Find where the given text appears and provide that cell's center as (X, Y) coordinate. 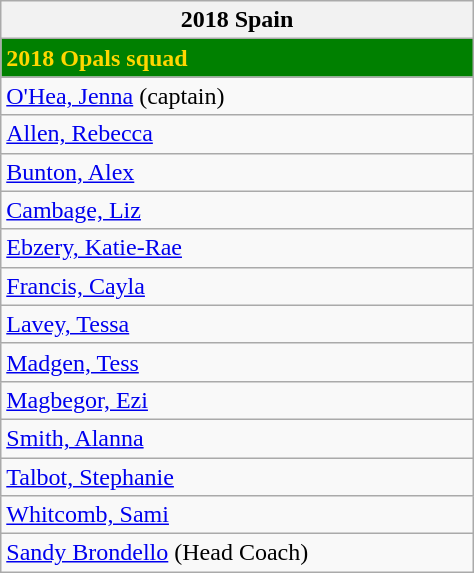
Bunton, Alex (237, 172)
2018 Opals squad (237, 58)
Sandy Brondello (Head Coach) (237, 553)
Francis, Cayla (237, 286)
Lavey, Tessa (237, 324)
Ebzery, Katie-Rae (237, 248)
2018 Spain (237, 20)
Allen, Rebecca (237, 134)
O'Hea, Jenna (captain) (237, 96)
Whitcomb, Sami (237, 515)
Smith, Alanna (237, 438)
Talbot, Stephanie (237, 477)
Cambage, Liz (237, 210)
Madgen, Tess (237, 362)
Magbegor, Ezi (237, 400)
